Capture the cell that displays the provided text and extract its [x, y] central coordinate. 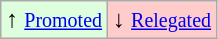
↓ Relegated [162, 20]
↑ Promoted [54, 20]
